Scan for the cell matching the given text and deliver its [x, y] coordinate at center. 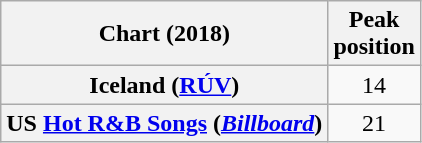
21 [374, 123]
Chart (2018) [164, 34]
14 [374, 85]
Peak position [374, 34]
Iceland (RÚV) [164, 85]
US Hot R&B Songs (Billboard) [164, 123]
